Locate the cell with the specified text and output its (x, y) center coordinate. 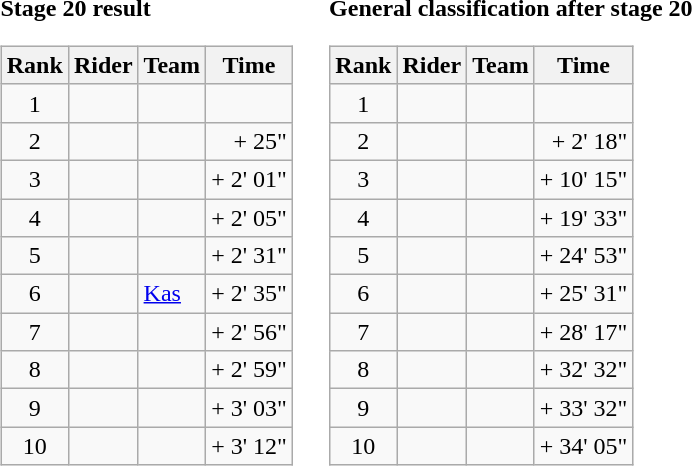
+ 2' 01" (250, 179)
+ 10' 15" (584, 179)
+ 2' 56" (250, 332)
+ 2' 18" (584, 141)
+ 25' 31" (584, 294)
+ 34' 05" (584, 446)
+ 25" (250, 141)
+ 28' 17" (584, 332)
+ 3' 03" (250, 408)
+ 32' 32" (584, 370)
+ 24' 53" (584, 256)
+ 2' 05" (250, 217)
Kas (172, 294)
+ 2' 59" (250, 370)
+ 19' 33" (584, 217)
+ 2' 35" (250, 294)
+ 33' 32" (584, 408)
+ 2' 31" (250, 256)
+ 3' 12" (250, 446)
